Determine the [X, Y] coordinate at the center of the cell enclosing the given text.  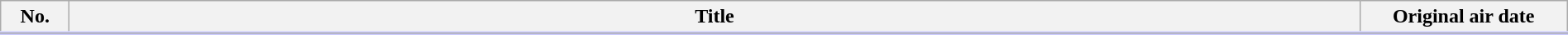
Title [715, 17]
Original air date [1464, 17]
No. [35, 17]
